Extract the [X, Y] coordinate from the center of the cell holding the provided text.  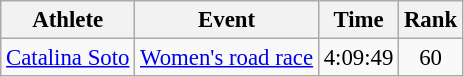
Rank [431, 20]
Event [227, 20]
Athlete [68, 20]
60 [431, 58]
Catalina Soto [68, 58]
Time [358, 20]
Women's road race [227, 58]
4:09:49 [358, 58]
